For the text-containing cell, return its midpoint in [x, y] coordinate format. 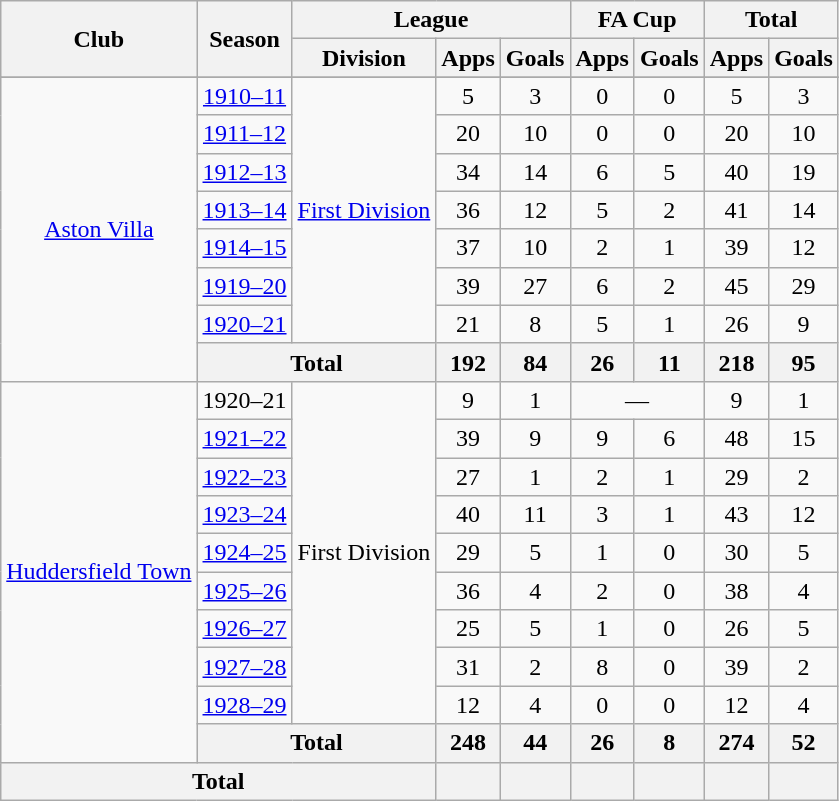
30 [736, 553]
192 [468, 362]
1914–15 [244, 248]
95 [804, 362]
45 [736, 286]
1922–23 [244, 477]
1911–12 [244, 134]
15 [804, 438]
1919–20 [244, 286]
52 [804, 743]
Season [244, 39]
1910–11 [244, 96]
Club [99, 39]
League [431, 20]
218 [736, 362]
37 [468, 248]
1923–24 [244, 515]
48 [736, 438]
Division [364, 58]
44 [535, 743]
Huddersfield Town [99, 572]
1927–28 [244, 667]
1912–13 [244, 172]
1928–29 [244, 705]
21 [468, 324]
38 [736, 591]
248 [468, 743]
34 [468, 172]
1925–26 [244, 591]
1924–25 [244, 553]
— [637, 400]
41 [736, 210]
274 [736, 743]
43 [736, 515]
1926–27 [244, 629]
1913–14 [244, 210]
19 [804, 172]
1921–22 [244, 438]
FA Cup [637, 20]
Aston Villa [99, 229]
25 [468, 629]
84 [535, 362]
31 [468, 667]
